Detect which cell encompasses the target text, then output its [x, y] center coordinate. 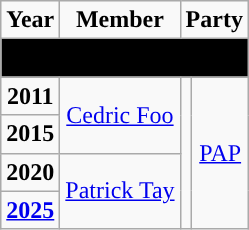
2011 [30, 96]
PAP [220, 153]
2020 [30, 172]
Party [214, 20]
Patrick Tay [120, 191]
2025 [30, 210]
Member [120, 20]
Cedric Foo [120, 115]
Formation [125, 58]
Year [30, 20]
2015 [30, 134]
